Provide the [X, Y] coordinate of the cell's center where the given text is located.  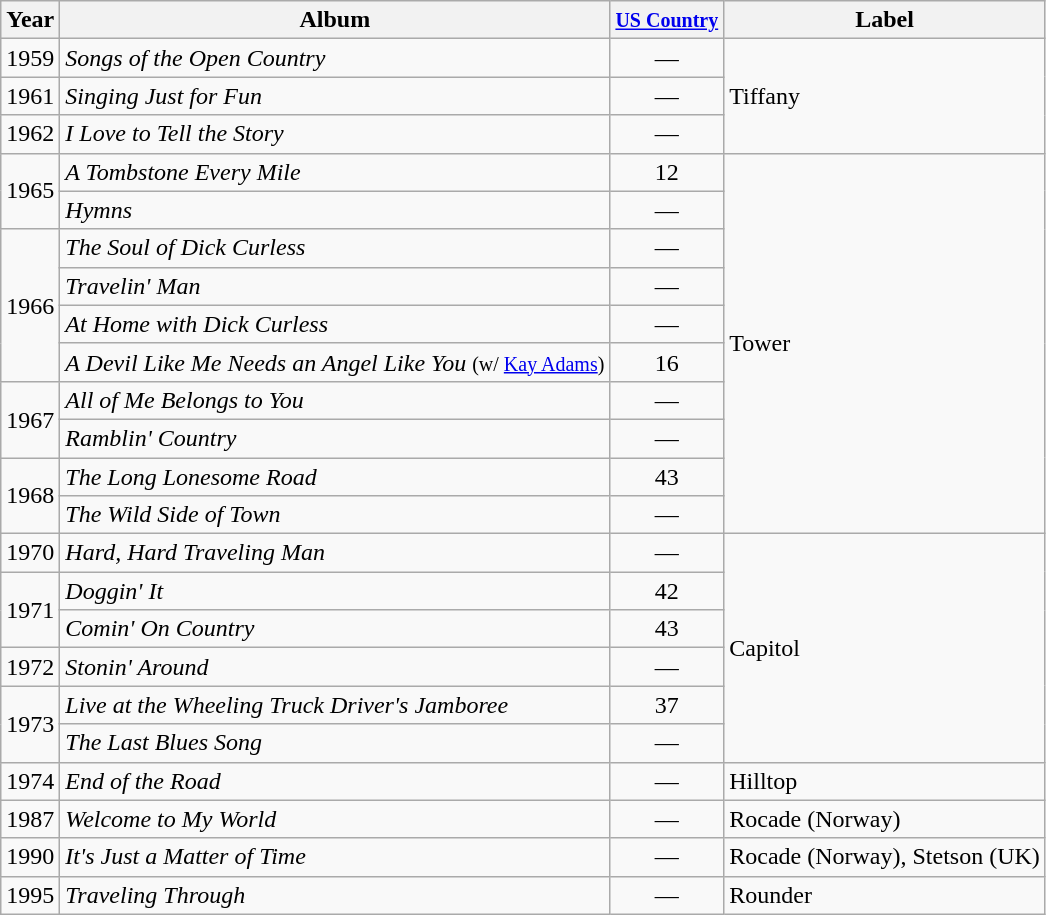
I Love to Tell the Story [335, 134]
Comin' On Country [335, 629]
Tower [885, 344]
1987 [30, 819]
Year [30, 20]
1972 [30, 667]
The Wild Side of Town [335, 515]
Stonin' Around [335, 667]
1968 [30, 496]
End of the Road [335, 781]
Rocade (Norway) [885, 819]
Singing Just for Fun [335, 96]
A Devil Like Me Needs an Angel Like You (w/ Kay Adams) [335, 362]
37 [667, 705]
16 [667, 362]
Tiffany [885, 96]
42 [667, 591]
Doggin' It [335, 591]
Ramblin' Country [335, 438]
Travelin' Man [335, 286]
1971 [30, 610]
1959 [30, 58]
It's Just a Matter of Time [335, 857]
1961 [30, 96]
12 [667, 172]
The Soul of Dick Curless [335, 248]
Songs of the Open Country [335, 58]
Live at the Wheeling Truck Driver's Jamboree [335, 705]
All of Me Belongs to You [335, 400]
A Tombstone Every Mile [335, 172]
1990 [30, 857]
Label [885, 20]
At Home with Dick Curless [335, 324]
1970 [30, 553]
1967 [30, 419]
Rounder [885, 895]
US Country [667, 20]
Hymns [335, 210]
1974 [30, 781]
Hilltop [885, 781]
Traveling Through [335, 895]
The Long Lonesome Road [335, 477]
The Last Blues Song [335, 743]
1973 [30, 724]
Welcome to My World [335, 819]
1962 [30, 134]
Rocade (Norway), Stetson (UK) [885, 857]
Album [335, 20]
Hard, Hard Traveling Man [335, 553]
1966 [30, 305]
Capitol [885, 648]
1965 [30, 191]
1995 [30, 895]
